Pinpoint the cell where the given text exists, returning its [X, Y] midpoint coordinate. 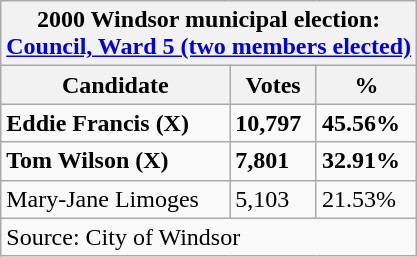
Votes [274, 85]
Mary-Jane Limoges [116, 199]
Candidate [116, 85]
Source: City of Windsor [209, 237]
Eddie Francis (X) [116, 123]
% [366, 85]
5,103 [274, 199]
Tom Wilson (X) [116, 161]
2000 Windsor municipal election:Council, Ward 5 (two members elected) [209, 34]
32.91% [366, 161]
7,801 [274, 161]
21.53% [366, 199]
10,797 [274, 123]
45.56% [366, 123]
